Capture the cell that displays the provided text and extract its [x, y] central coordinate. 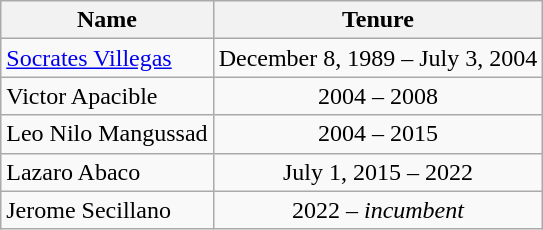
Lazaro Abaco [107, 172]
July 1, 2015 – 2022 [378, 172]
Tenure [378, 20]
2004 – 2008 [378, 96]
Name [107, 20]
December 8, 1989 – July 3, 2004 [378, 58]
Leo Nilo Mangussad [107, 134]
Victor Apacible [107, 96]
Socrates Villegas [107, 58]
Jerome Secillano [107, 210]
2004 – 2015 [378, 134]
2022 – incumbent [378, 210]
